From the cell containing the given text, extract its center point as (x, y) coordinate. 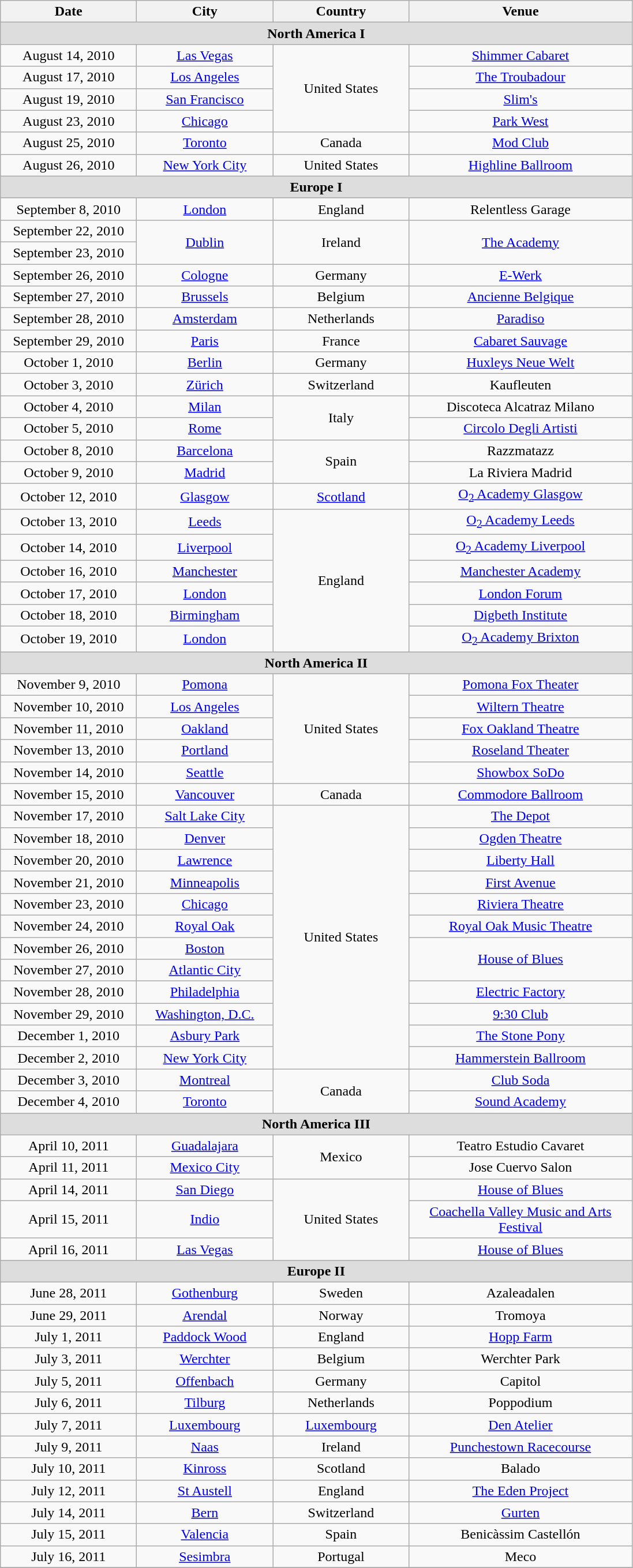
July 15, 2011 (69, 1535)
Fox Oakland Theatre (520, 729)
Madrid (205, 472)
Italy (341, 418)
Teatro Estudio Cavaret (520, 1146)
November 29, 2010 (69, 1014)
September 8, 2010 (69, 209)
Glasgow (205, 496)
Digbeth Institute (520, 615)
Birmingham (205, 615)
October 14, 2010 (69, 547)
Liberty Hall (520, 860)
Manchester Academy (520, 571)
September 29, 2010 (69, 341)
September 28, 2010 (69, 319)
August 19, 2010 (69, 99)
Offenbach (205, 1381)
Showbox SoDo (520, 772)
October 16, 2010 (69, 571)
Mexico City (205, 1168)
Poppodium (520, 1403)
Wiltern Theatre (520, 707)
November 15, 2010 (69, 794)
November 26, 2010 (69, 948)
November 21, 2010 (69, 882)
Lawrence (205, 860)
The Stone Pony (520, 1036)
June 29, 2011 (69, 1315)
October 12, 2010 (69, 496)
Razzmatazz (520, 451)
July 1, 2011 (69, 1337)
Slim's (520, 99)
Washington, D.C. (205, 1014)
Europe II (316, 1271)
November 23, 2010 (69, 904)
Benicàssim Castellón (520, 1535)
O2 Academy Leeds (520, 522)
July 16, 2011 (69, 1556)
Ogden Theatre (520, 838)
Coachella Valley Music and Arts Festival (520, 1220)
Electric Factory (520, 992)
Bern (205, 1513)
Minneapolis (205, 882)
December 3, 2010 (69, 1080)
October 17, 2010 (69, 593)
October 9, 2010 (69, 472)
October 3, 2010 (69, 385)
Gurten (520, 1513)
Shimmer Cabaret (520, 55)
Paris (205, 341)
Portland (205, 751)
Balado (520, 1469)
San Francisco (205, 99)
July 14, 2011 (69, 1513)
December 2, 2010 (69, 1058)
Kaufleuten (520, 385)
Meco (520, 1556)
Werchter (205, 1359)
November 20, 2010 (69, 860)
Commodore Ballroom (520, 794)
Amsterdam (205, 319)
Boston (205, 948)
Montreal (205, 1080)
Royal Oak (205, 926)
Europe I (316, 187)
North America III (316, 1124)
June 28, 2011 (69, 1293)
Norway (341, 1315)
Pomona (205, 685)
O2 Academy Glasgow (520, 496)
October 18, 2010 (69, 615)
9:30 Club (520, 1014)
August 25, 2010 (69, 143)
Indio (205, 1220)
Manchester (205, 571)
Philadelphia (205, 992)
London Forum (520, 593)
Huxleys Neue Welt (520, 363)
July 6, 2011 (69, 1403)
Sesimbra (205, 1556)
Liverpool (205, 547)
Werchter Park (520, 1359)
November 11, 2010 (69, 729)
November 14, 2010 (69, 772)
August 14, 2010 (69, 55)
Guadalajara (205, 1146)
La Riviera Madrid (520, 472)
August 17, 2010 (69, 77)
Oakland (205, 729)
August 26, 2010 (69, 165)
Hammerstein Ballroom (520, 1058)
Capitol (520, 1381)
November 18, 2010 (69, 838)
July 10, 2011 (69, 1469)
April 10, 2011 (69, 1146)
December 4, 2010 (69, 1102)
St Austell (205, 1491)
Tromoya (520, 1315)
Discoteca Alcatraz Milano (520, 407)
April 16, 2011 (69, 1249)
North America I (316, 33)
September 27, 2010 (69, 297)
April 11, 2011 (69, 1168)
France (341, 341)
Paradiso (520, 319)
Riviera Theatre (520, 904)
August 23, 2010 (69, 121)
E-Werk (520, 275)
San Diego (205, 1190)
Mod Club (520, 143)
October 13, 2010 (69, 522)
Azaleadalen (520, 1293)
September 22, 2010 (69, 231)
Arendal (205, 1315)
October 5, 2010 (69, 429)
Salt Lake City (205, 816)
July 9, 2011 (69, 1447)
Brussels (205, 297)
Club Soda (520, 1080)
September 23, 2010 (69, 253)
July 5, 2011 (69, 1381)
Royal Oak Music Theatre (520, 926)
November 17, 2010 (69, 816)
Circolo Degli Artisti (520, 429)
Asbury Park (205, 1036)
December 1, 2010 (69, 1036)
April 15, 2011 (69, 1220)
Park West (520, 121)
Date (69, 12)
The Depot (520, 816)
Relentless Garage (520, 209)
April 14, 2011 (69, 1190)
November 9, 2010 (69, 685)
Zürich (205, 385)
Highline Ballroom (520, 165)
October 1, 2010 (69, 363)
Venue (520, 12)
Denver (205, 838)
November 27, 2010 (69, 970)
Berlin (205, 363)
Naas (205, 1447)
Milan (205, 407)
Paddock Wood (205, 1337)
Roseland Theater (520, 751)
Kinross (205, 1469)
Seattle (205, 772)
Atlantic City (205, 970)
Mexico (341, 1157)
Tilburg (205, 1403)
November 10, 2010 (69, 707)
O2 Academy Liverpool (520, 547)
Dublin (205, 242)
November 13, 2010 (69, 751)
First Avenue (520, 882)
Barcelona (205, 451)
The Eden Project (520, 1491)
City (205, 12)
O2 Academy Brixton (520, 639)
Valencia (205, 1535)
Punchestown Racecourse (520, 1447)
Cabaret Sauvage (520, 341)
North America II (316, 663)
Den Atelier (520, 1425)
Cologne (205, 275)
Leeds (205, 522)
The Academy (520, 242)
Sound Academy (520, 1102)
October 19, 2010 (69, 639)
September 26, 2010 (69, 275)
October 4, 2010 (69, 407)
The Troubadour (520, 77)
Country (341, 12)
Pomona Fox Theater (520, 685)
Rome (205, 429)
Ancienne Belgique (520, 297)
Sweden (341, 1293)
Portugal (341, 1556)
November 28, 2010 (69, 992)
July 12, 2011 (69, 1491)
October 8, 2010 (69, 451)
July 3, 2011 (69, 1359)
Jose Cuervo Salon (520, 1168)
Hopp Farm (520, 1337)
Vancouver (205, 794)
November 24, 2010 (69, 926)
Gothenburg (205, 1293)
July 7, 2011 (69, 1425)
